Capture the cell that displays the provided text and extract its [x, y] central coordinate. 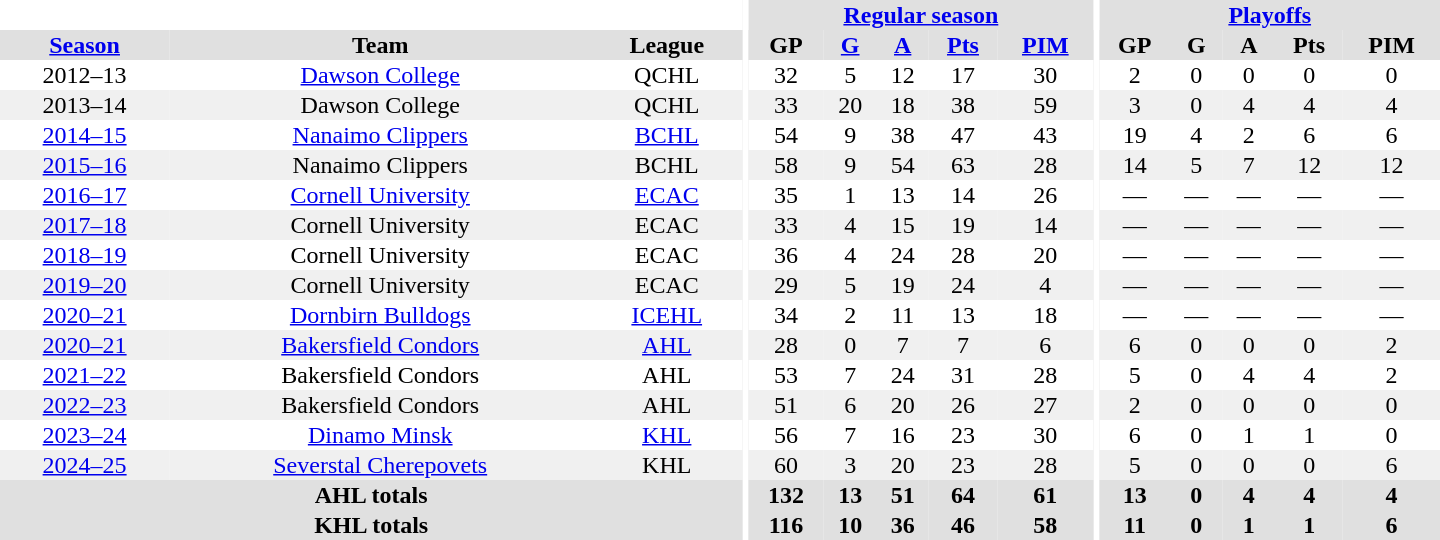
63 [963, 165]
Dornbirn Bulldogs [380, 315]
2016–17 [84, 195]
64 [963, 495]
KHL totals [371, 525]
15 [902, 225]
2013–14 [84, 105]
AHL totals [371, 495]
Dinamo Minsk [380, 435]
Season [84, 45]
2012–13 [84, 75]
53 [786, 375]
47 [963, 135]
10 [850, 525]
2024–25 [84, 465]
43 [1046, 135]
34 [786, 315]
Severstal Cherepovets [380, 465]
132 [786, 495]
46 [963, 525]
League [666, 45]
2023–24 [84, 435]
2019–20 [84, 285]
27 [1046, 405]
60 [786, 465]
116 [786, 525]
ICEHL [666, 315]
Playoffs [1270, 15]
31 [963, 375]
29 [786, 285]
Team [380, 45]
17 [963, 75]
35 [786, 195]
61 [1046, 495]
2021–22 [84, 375]
59 [1046, 105]
2014–15 [84, 135]
2017–18 [84, 225]
Regular season [921, 15]
2015–16 [84, 165]
56 [786, 435]
16 [902, 435]
2018–19 [84, 255]
2022–23 [84, 405]
32 [786, 75]
